Detect which cell encompasses the target text, then output its [X, Y] center coordinate. 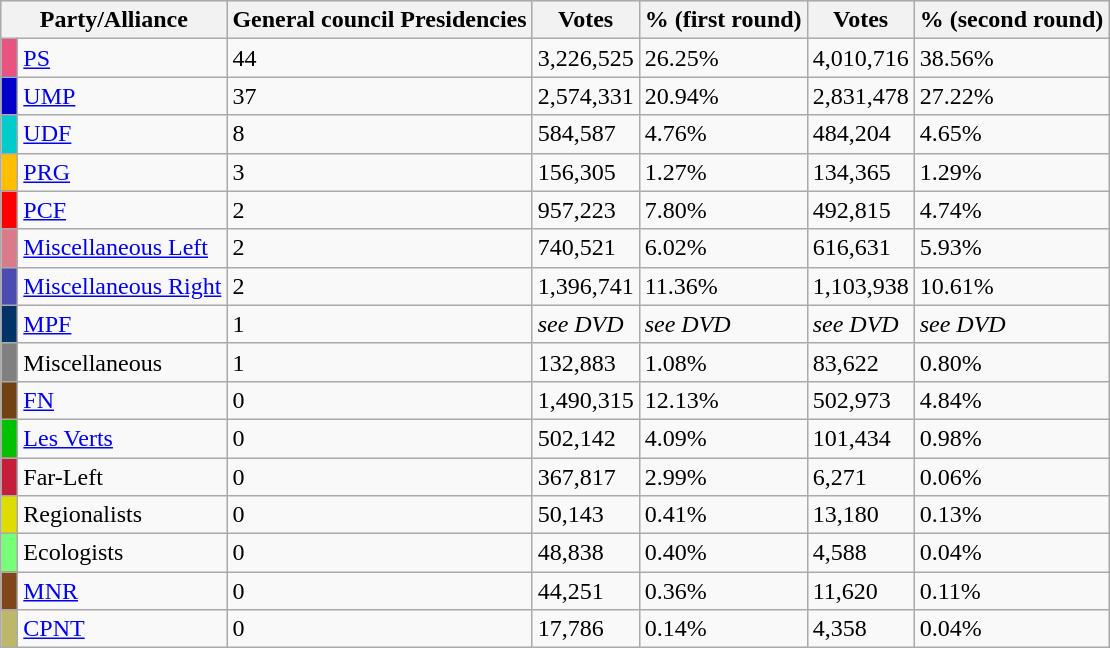
0.40% [723, 553]
2,574,331 [586, 96]
4.74% [1012, 210]
4.84% [1012, 400]
Miscellaneous [122, 362]
8 [380, 134]
11.36% [723, 286]
0.36% [723, 591]
7.80% [723, 210]
2,831,478 [860, 96]
Les Verts [122, 438]
PS [122, 58]
4.76% [723, 134]
13,180 [860, 515]
502,142 [586, 438]
MPF [122, 324]
Regionalists [122, 515]
PRG [122, 172]
Miscellaneous Right [122, 286]
PCF [122, 210]
156,305 [586, 172]
50,143 [586, 515]
Party/Alliance [114, 20]
0.11% [1012, 591]
37 [380, 96]
4.65% [1012, 134]
1.27% [723, 172]
27.22% [1012, 96]
957,223 [586, 210]
0.41% [723, 515]
General council Presidencies [380, 20]
367,817 [586, 477]
4,358 [860, 629]
3 [380, 172]
502,973 [860, 400]
616,631 [860, 248]
20.94% [723, 96]
10.61% [1012, 286]
1,396,741 [586, 286]
Ecologists [122, 553]
FN [122, 400]
% (first round) [723, 20]
584,587 [586, 134]
4,010,716 [860, 58]
26.25% [723, 58]
% (second round) [1012, 20]
UMP [122, 96]
17,786 [586, 629]
6.02% [723, 248]
CPNT [122, 629]
1.08% [723, 362]
1,103,938 [860, 286]
1,490,315 [586, 400]
3,226,525 [586, 58]
12.13% [723, 400]
44 [380, 58]
4.09% [723, 438]
44,251 [586, 591]
5.93% [1012, 248]
0.14% [723, 629]
MNR [122, 591]
0.98% [1012, 438]
0.06% [1012, 477]
492,815 [860, 210]
132,883 [586, 362]
6,271 [860, 477]
0.13% [1012, 515]
Far-Left [122, 477]
4,588 [860, 553]
0.80% [1012, 362]
134,365 [860, 172]
2.99% [723, 477]
Miscellaneous Left [122, 248]
UDF [122, 134]
101,434 [860, 438]
38.56% [1012, 58]
11,620 [860, 591]
83,622 [860, 362]
740,521 [586, 248]
484,204 [860, 134]
1.29% [1012, 172]
48,838 [586, 553]
